Provide the (x, y) coordinate of the cell's center where the given text is located.  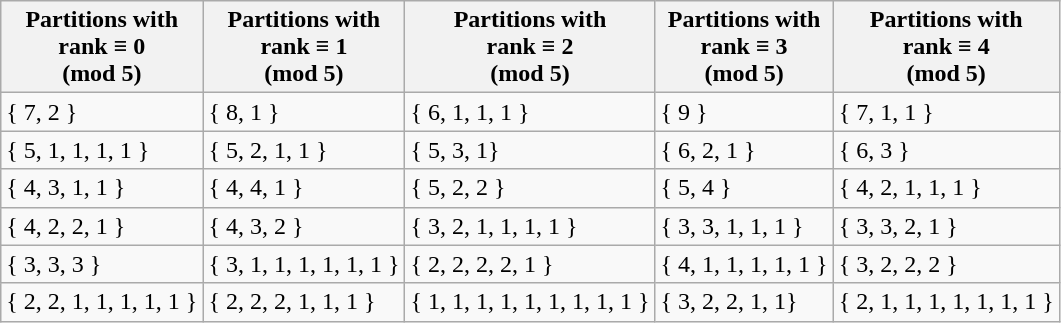
{ 3, 2, 2, 1, 1} (744, 302)
Partitions with rank ≡ 3 (mod 5) (744, 47)
{ 4, 4, 1 } (304, 188)
Partitions with rank ≡ 2 (mod 5) (530, 47)
{ 3, 3, 1, 1, 1 } (744, 226)
{ 4, 3, 2 } (304, 226)
{ 2, 1, 1, 1, 1, 1, 1, 1 } (946, 302)
{ 5, 2, 2 } (530, 188)
{ 2, 2, 1, 1, 1, 1, 1 } (102, 302)
{ 2, 2, 2, 2, 1 } (530, 264)
{ 5, 1, 1, 1, 1 } (102, 150)
{ 5, 4 } (744, 188)
{ 4, 1, 1, 1, 1, 1 } (744, 264)
{ 7, 2 } (102, 112)
{ 2, 2, 2, 1, 1, 1 } (304, 302)
{ 3, 1, 1, 1, 1, 1, 1 } (304, 264)
{ 4, 2, 1, 1, 1 } (946, 188)
Partitions with rank ≡ 4 (mod 5) (946, 47)
{ 3, 3, 3 } (102, 264)
{ 6, 1, 1, 1 } (530, 112)
{ 3, 2, 1, 1, 1, 1 } (530, 226)
{ 1, 1, 1, 1, 1, 1, 1, 1, 1 } (530, 302)
{ 9 } (744, 112)
{ 7, 1, 1 } (946, 112)
{ 8, 1 } (304, 112)
{ 3, 3, 2, 1 } (946, 226)
{ 5, 3, 1} (530, 150)
{ 6, 2, 1 } (744, 150)
{ 4, 3, 1, 1 } (102, 188)
{ 3, 2, 2, 2 } (946, 264)
Partitions with rank ≡ 1 (mod 5) (304, 47)
{ 5, 2, 1, 1 } (304, 150)
{ 6, 3 } (946, 150)
{ 4, 2, 2, 1 } (102, 226)
Partitions with rank ≡ 0 (mod 5) (102, 47)
